Provide the (x, y) coordinate of the cell's center where the given text is located.  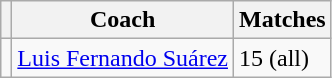
Luis Fernando Suárez (123, 58)
15 (all) (282, 58)
Coach (123, 20)
Matches (282, 20)
